Extract the (x, y) coordinate from the center of the cell holding the provided text.  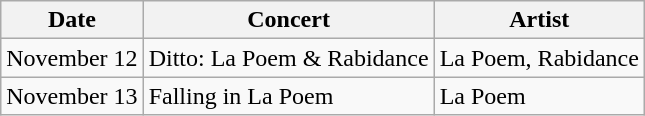
La Poem (539, 96)
Date (72, 20)
November 13 (72, 96)
Concert (288, 20)
La Poem, Rabidance (539, 58)
November 12 (72, 58)
Falling in La Poem (288, 96)
Ditto: La Poem & Rabidance (288, 58)
Artist (539, 20)
